Scan for the cell matching the given text and deliver its [X, Y] coordinate at center. 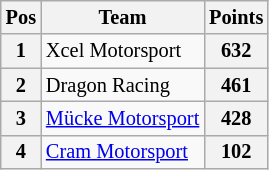
Dragon Racing [122, 85]
Xcel Motorsport [122, 51]
3 [21, 118]
Mücke Motorsport [122, 118]
Pos [21, 17]
Team [122, 17]
Cram Motorsport [122, 152]
632 [236, 51]
1 [21, 51]
461 [236, 85]
102 [236, 152]
4 [21, 152]
Points [236, 17]
2 [21, 85]
428 [236, 118]
